Capture the cell that displays the provided text and extract its [x, y] central coordinate. 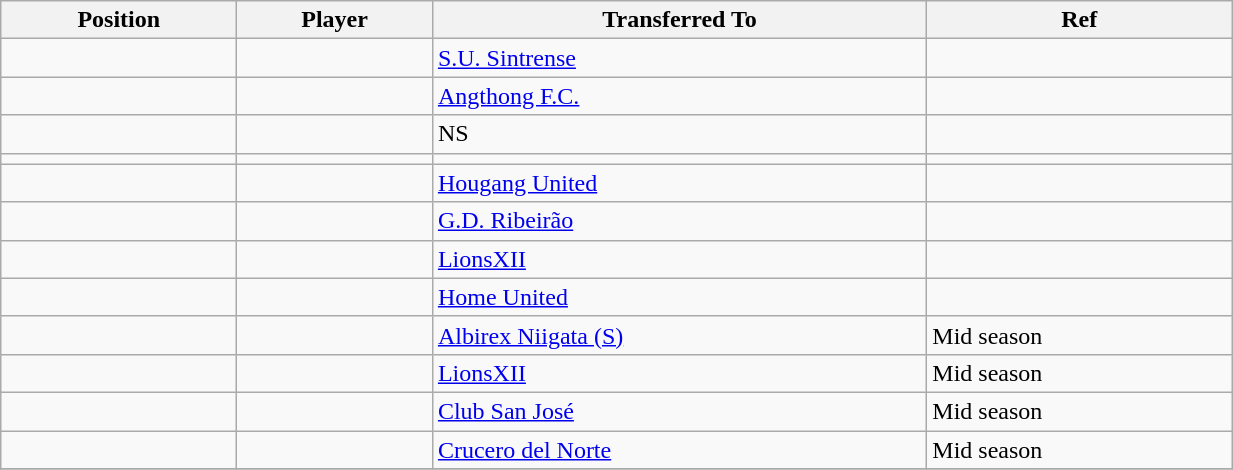
NS [679, 134]
Transferred To [679, 20]
S.U. Sintrense [679, 58]
G.D. Ribeirão [679, 221]
Position [119, 20]
Hougang United [679, 183]
Crucero del Norte [679, 449]
Club San José [679, 411]
Albirex Niigata (S) [679, 335]
Angthong F.C. [679, 96]
Home United [679, 297]
Ref [1080, 20]
Player [335, 20]
